Determine the [x, y] coordinate at the center of the cell enclosing the given text.  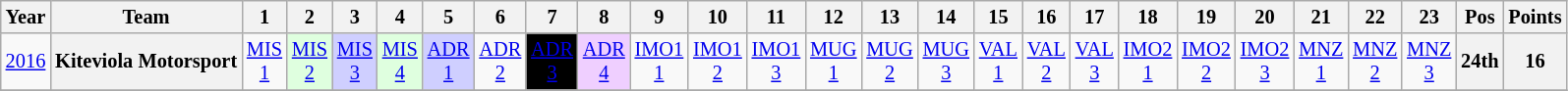
VAL2 [1046, 62]
ADR1 [448, 62]
22 [1374, 17]
Kiteviola Motorsport [145, 62]
Year [26, 17]
14 [946, 17]
4 [400, 17]
IMO12 [718, 62]
2016 [26, 62]
18 [1148, 17]
IMO22 [1206, 62]
IMO13 [777, 62]
IMO11 [660, 62]
ADR2 [499, 62]
5 [448, 17]
Pos [1480, 17]
24th [1480, 62]
MIS1 [264, 62]
IMO23 [1265, 62]
19 [1206, 17]
3 [355, 17]
IMO21 [1148, 62]
6 [499, 17]
VAL3 [1095, 62]
2 [310, 17]
10 [718, 17]
ADR3 [552, 62]
23 [1429, 17]
21 [1321, 17]
MIS2 [310, 62]
9 [660, 17]
MUG2 [889, 62]
15 [999, 17]
11 [777, 17]
MNZ3 [1429, 62]
13 [889, 17]
20 [1265, 17]
MNZ2 [1374, 62]
8 [604, 17]
1 [264, 17]
7 [552, 17]
MIS4 [400, 62]
VAL1 [999, 62]
MUG3 [946, 62]
Team [145, 17]
12 [834, 17]
Points [1535, 17]
17 [1095, 17]
ADR4 [604, 62]
MUG1 [834, 62]
MIS3 [355, 62]
MNZ1 [1321, 62]
